Pinpoint the cell where the given text exists, returning its [X, Y] midpoint coordinate. 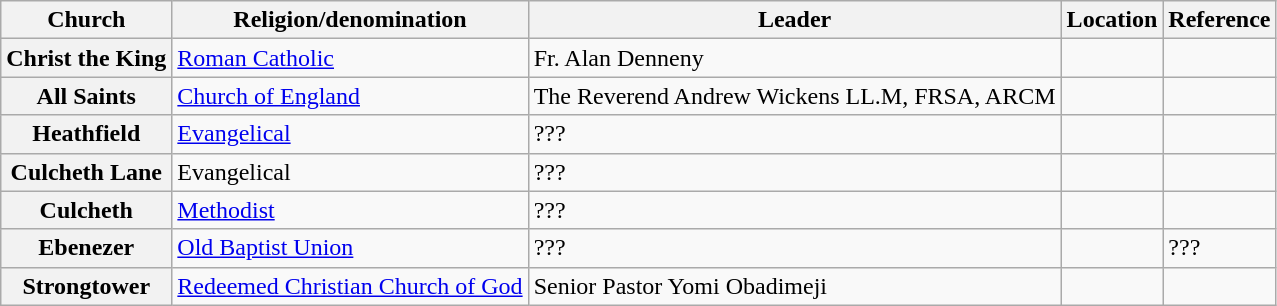
Religion/denomination [350, 20]
Fr. Alan Denneny [794, 58]
Leader [794, 20]
Culcheth Lane [86, 172]
Methodist [350, 210]
Old Baptist Union [350, 248]
Reference [1220, 20]
Location [1112, 20]
Senior Pastor Yomi Obadimeji [794, 286]
Strongtower [86, 286]
Redeemed Christian Church of God [350, 286]
Church of England [350, 96]
The Reverend Andrew Wickens LL.M, FRSA, ARCM [794, 96]
Christ the King [86, 58]
Ebenezer [86, 248]
Heathfield [86, 134]
Roman Catholic [350, 58]
Culcheth [86, 210]
All Saints [86, 96]
Church [86, 20]
